Pinpoint the cell where the given text exists, returning its (X, Y) midpoint coordinate. 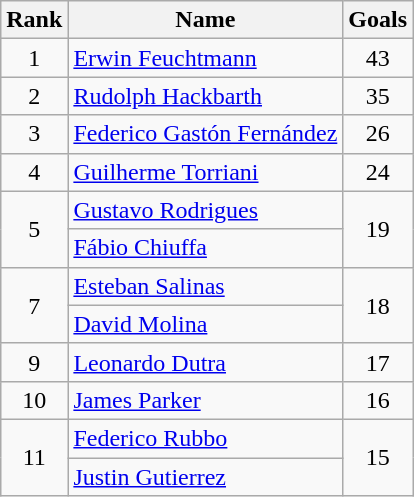
Fábio Chiuffa (206, 248)
Erwin Feuchtmann (206, 58)
3 (34, 134)
19 (378, 229)
5 (34, 229)
24 (378, 172)
17 (378, 362)
7 (34, 305)
Federico Gastón Fernández (206, 134)
Gustavo Rodrigues (206, 210)
Goals (378, 20)
4 (34, 172)
Justin Gutierrez (206, 477)
Esteban Salinas (206, 286)
Federico Rubbo (206, 438)
2 (34, 96)
James Parker (206, 400)
16 (378, 400)
Rank (34, 20)
43 (378, 58)
David Molina (206, 324)
Leonardo Dutra (206, 362)
35 (378, 96)
Rudolph Hackbarth (206, 96)
9 (34, 362)
15 (378, 457)
1 (34, 58)
Guilherme Torriani (206, 172)
18 (378, 305)
26 (378, 134)
Name (206, 20)
10 (34, 400)
11 (34, 457)
